Locate the cell with the specified text and output its [X, Y] center coordinate. 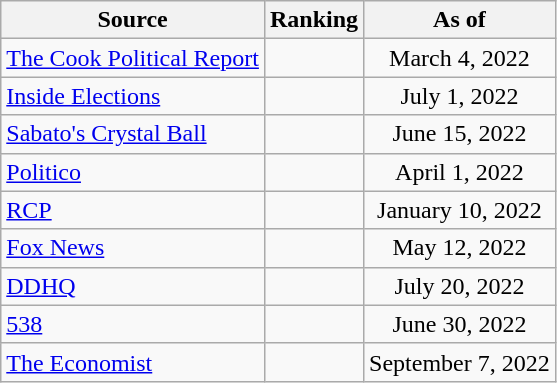
The Economist [133, 362]
Sabato's Crystal Ball [133, 134]
September 7, 2022 [460, 362]
As of [460, 20]
June 30, 2022 [460, 324]
April 1, 2022 [460, 172]
DDHQ [133, 286]
July 1, 2022 [460, 96]
Ranking [314, 20]
Politico [133, 172]
Inside Elections [133, 96]
Fox News [133, 248]
July 20, 2022 [460, 286]
Source [133, 20]
538 [133, 324]
May 12, 2022 [460, 248]
The Cook Political Report [133, 58]
RCP [133, 210]
June 15, 2022 [460, 134]
March 4, 2022 [460, 58]
January 10, 2022 [460, 210]
